Detect which cell encompasses the target text, then output its (x, y) center coordinate. 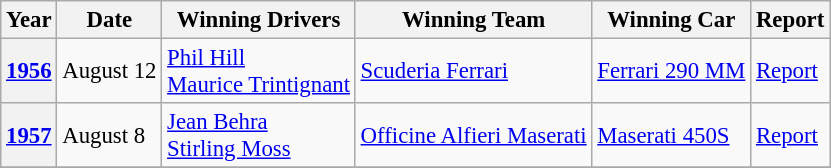
Winning Car (672, 20)
Year (29, 20)
Winning Drivers (258, 20)
Scuderia Ferrari (474, 72)
Maserati 450S (672, 136)
August 8 (110, 136)
Ferrari 290 MM (672, 72)
August 12 (110, 72)
Jean Behra Stirling Moss (258, 136)
Date (110, 20)
1956 (29, 72)
1957 (29, 136)
Phil Hill Maurice Trintignant (258, 72)
Officine Alfieri Maserati (474, 136)
Winning Team (474, 20)
